Extract the (x, y) coordinate from the center of the cell holding the provided text.  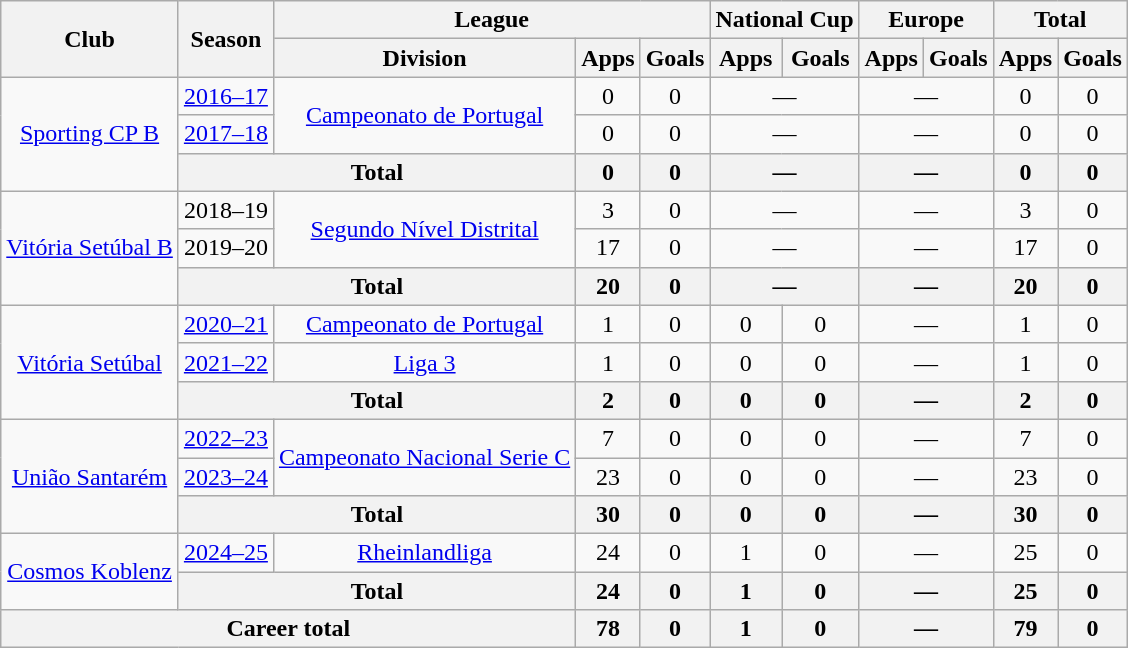
2019–20 (226, 248)
2021–22 (226, 362)
National Cup (784, 20)
2016–17 (226, 96)
79 (1025, 629)
Campeonato Nacional Serie C (424, 457)
2024–25 (226, 553)
2022–23 (226, 438)
Vitória Setúbal B (90, 248)
Club (90, 39)
Career total (288, 629)
2017–18 (226, 134)
União Santarém (90, 476)
Season (226, 39)
League (491, 20)
Division (424, 58)
Vitória Setúbal (90, 362)
78 (608, 629)
Europe (926, 20)
2020–21 (226, 324)
Cosmos Koblenz (90, 572)
Liga 3 (424, 362)
Sporting CP B (90, 134)
2018–19 (226, 210)
Segundo Nível Distrital (424, 229)
2023–24 (226, 477)
Rheinlandliga (424, 553)
